Find where the given text appears and provide that cell's center as (X, Y) coordinate. 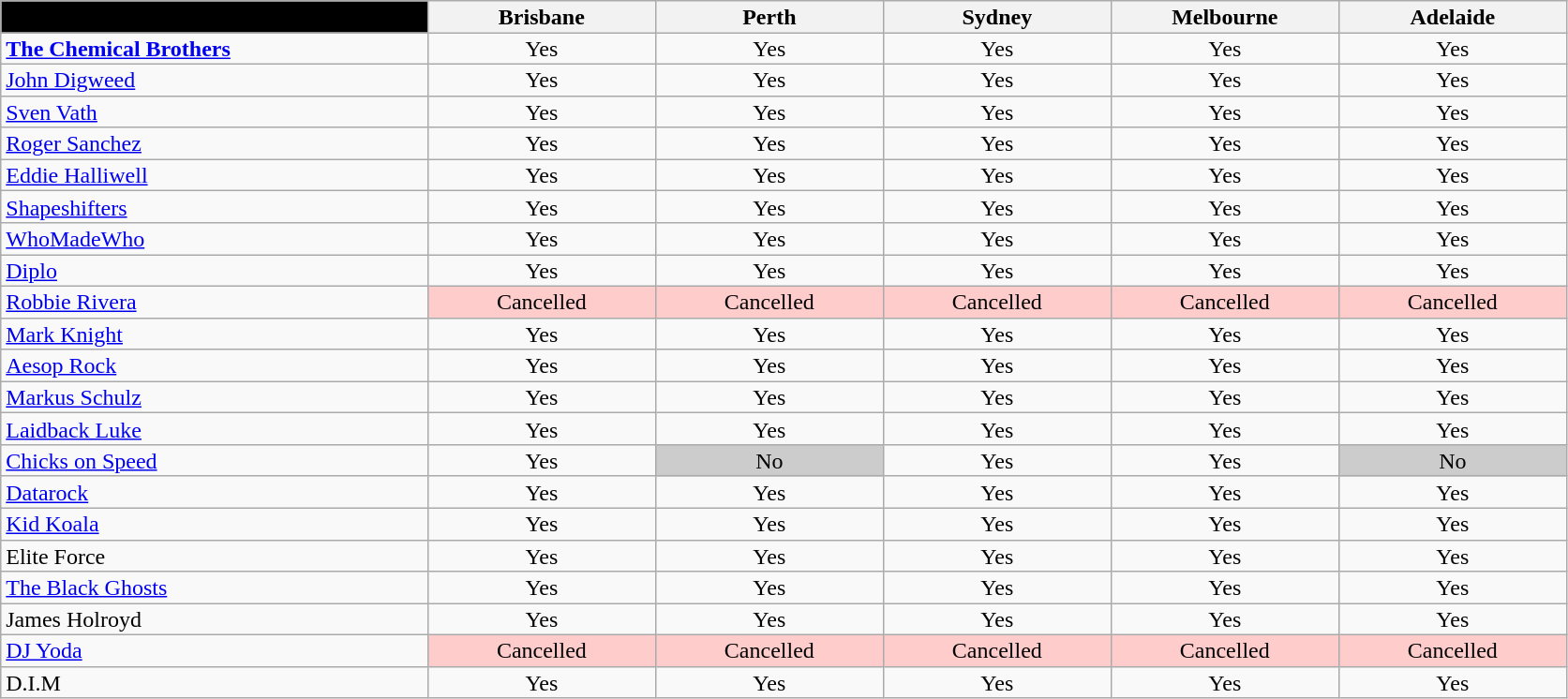
The Black Ghosts (215, 587)
Shapeshifters (215, 207)
Kid Koala (215, 524)
The Chemical Brothers (215, 49)
Laidback Luke (215, 429)
Eddie Halliwell (215, 175)
WhoMadeWho (215, 239)
Aesop Rock (215, 365)
Perth (769, 17)
John Digweed (215, 80)
Chicks on Speed (215, 461)
Brisbane (542, 17)
Sven Vath (215, 112)
Roger Sanchez (215, 143)
Elite Force (215, 556)
Melbourne (1224, 17)
James Holroyd (215, 619)
DJ Yoda (215, 651)
Markus Schulz (215, 397)
D.I.M (215, 682)
Robbie Rivera (215, 302)
Sydney (997, 17)
Datarock (215, 492)
Adelaide (1453, 17)
Mark Knight (215, 334)
Diplo (215, 271)
